Provide the [X, Y] coordinate of the cell's center where the given text is located.  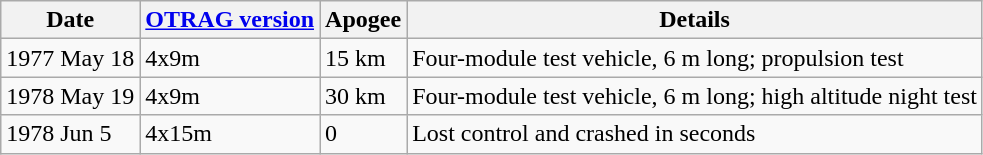
15 km [364, 58]
1977 May 18 [70, 58]
30 km [364, 96]
0 [364, 134]
Four-module test vehicle, 6 m long; high altitude night test [695, 96]
OTRAG version [230, 20]
4x15m [230, 134]
Lost control and crashed in seconds [695, 134]
Details [695, 20]
Four-module test vehicle, 6 m long; propulsion test [695, 58]
1978 May 19 [70, 96]
Date [70, 20]
1978 Jun 5 [70, 134]
Apogee [364, 20]
